Extract the (x, y) coordinate from the center of the cell holding the provided text.  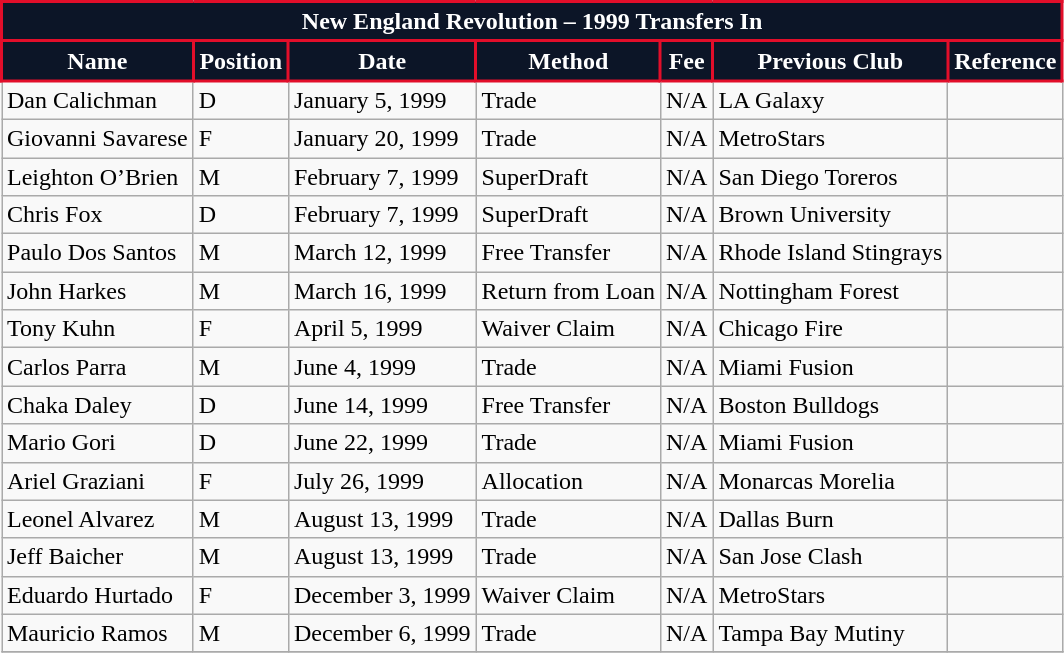
July 26, 1999 (382, 481)
Date (382, 61)
Boston Bulldogs (830, 405)
Return from Loan (568, 291)
New England Revolution – 1999 Transfers In (532, 22)
Giovanni Savarese (98, 138)
December 3, 1999 (382, 595)
Ariel Graziani (98, 481)
December 6, 1999 (382, 633)
January 20, 1999 (382, 138)
April 5, 1999 (382, 329)
Dan Calichman (98, 100)
Method (568, 61)
June 14, 1999 (382, 405)
Paulo Dos Santos (98, 253)
Eduardo Hurtado (98, 595)
Reference (1006, 61)
Leighton O’Brien (98, 177)
Monarcas Morelia (830, 481)
Fee (686, 61)
Name (98, 61)
Brown University (830, 215)
Previous Club (830, 61)
Leonel Alvarez (98, 519)
March 12, 1999 (382, 253)
Jeff Baicher (98, 557)
June 4, 1999 (382, 367)
Allocation (568, 481)
Chicago Fire (830, 329)
Carlos Parra (98, 367)
Tampa Bay Mutiny (830, 633)
LA Galaxy (830, 100)
June 22, 1999 (382, 443)
Mauricio Ramos (98, 633)
San Diego Toreros (830, 177)
March 16, 1999 (382, 291)
Chaka Daley (98, 405)
January 5, 1999 (382, 100)
John Harkes (98, 291)
Chris Fox (98, 215)
Rhode Island Stingrays (830, 253)
Position (240, 61)
Dallas Burn (830, 519)
Tony Kuhn (98, 329)
Nottingham Forest (830, 291)
Mario Gori (98, 443)
San Jose Clash (830, 557)
